Provide the (x, y) coordinate of the cell's center where the given text is located.  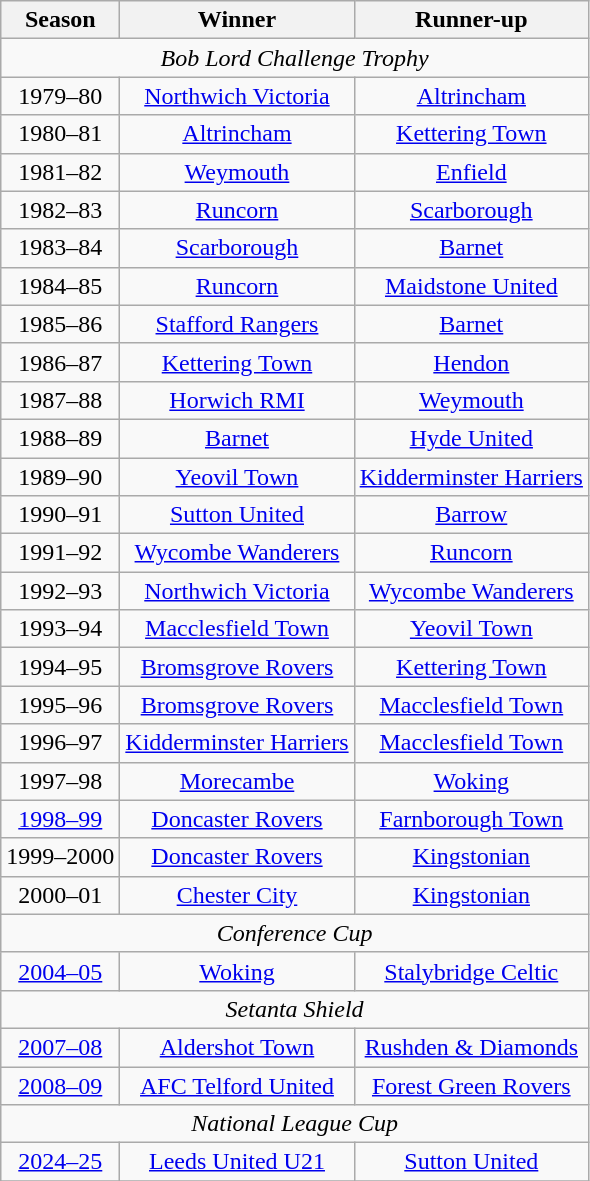
1999–2000 (60, 857)
1983–84 (60, 248)
Farnborough Town (471, 819)
Hendon (471, 362)
2008–09 (60, 1085)
Horwich RMI (237, 400)
1995–96 (60, 705)
Stalybridge Celtic (471, 971)
Barrow (471, 515)
Aldershot Town (237, 1047)
1989–90 (60, 477)
Winner (237, 20)
Chester City (237, 895)
1985–86 (60, 324)
Maidstone United (471, 286)
1998–99 (60, 819)
1984–85 (60, 286)
1979–80 (60, 96)
2004–05 (60, 971)
1996–97 (60, 743)
1997–98 (60, 781)
Runner-up (471, 20)
Season (60, 20)
Setanta Shield (295, 1009)
2007–08 (60, 1047)
1987–88 (60, 400)
1986–87 (60, 362)
Forest Green Rovers (471, 1085)
Stafford Rangers (237, 324)
1993–94 (60, 629)
Morecambe (237, 781)
Bob Lord Challenge Trophy (295, 58)
1990–91 (60, 515)
1994–95 (60, 667)
Leeds United U21 (237, 1162)
1988–89 (60, 438)
1980–81 (60, 134)
Hyde United (471, 438)
Rushden & Diamonds (471, 1047)
1992–93 (60, 591)
1982–83 (60, 210)
2024–25 (60, 1162)
AFC Telford United (237, 1085)
2000–01 (60, 895)
Enfield (471, 172)
1981–82 (60, 172)
1991–92 (60, 553)
Conference Cup (295, 933)
National League Cup (295, 1124)
